Output the (x, y) coordinate of the center of the cell containing the given text.  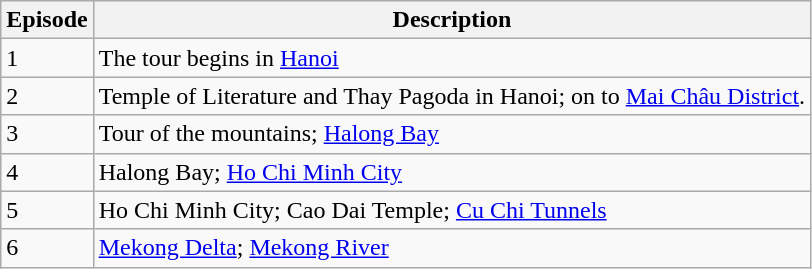
Ho Chi Minh City; Cao Dai Temple; Cu Chi Tunnels (452, 210)
2 (47, 96)
3 (47, 134)
1 (47, 58)
6 (47, 248)
Description (452, 20)
Halong Bay; Ho Chi Minh City (452, 172)
Temple of Literature and Thay Pagoda in Hanoi; on to Mai Châu District. (452, 96)
Episode (47, 20)
5 (47, 210)
4 (47, 172)
Tour of the mountains; Halong Bay (452, 134)
Mekong Delta; Mekong River (452, 248)
The tour begins in Hanoi (452, 58)
